Provide the [x, y] coordinate of the cell's center where the given text is located.  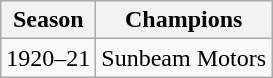
Champions [184, 20]
Sunbeam Motors [184, 58]
1920–21 [48, 58]
Season [48, 20]
